Extract the (X, Y) coordinate from the center of the cell holding the provided text.  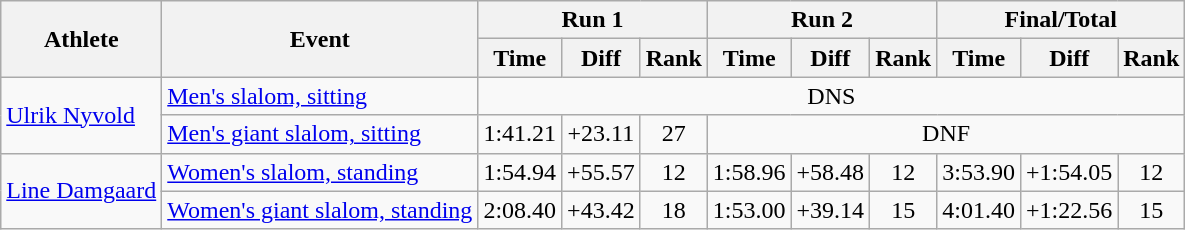
+1:22.56 (1068, 210)
3:53.90 (979, 172)
Athlete (82, 39)
Women's slalom, standing (320, 172)
Women's giant slalom, standing (320, 210)
+23.11 (602, 134)
+39.14 (830, 210)
18 (674, 210)
+1:54.05 (1068, 172)
+55.57 (602, 172)
2:08.40 (520, 210)
DNS (832, 96)
Men's slalom, sitting (320, 96)
1:41.21 (520, 134)
+43.42 (602, 210)
1:58.96 (749, 172)
Run 1 (592, 20)
Final/Total (1061, 20)
Event (320, 39)
27 (674, 134)
+58.48 (830, 172)
4:01.40 (979, 210)
Ulrik Nyvold (82, 115)
1:54.94 (520, 172)
Men's giant slalom, sitting (320, 134)
Line Damgaard (82, 191)
1:53.00 (749, 210)
DNF (946, 134)
Run 2 (822, 20)
